Determine the (X, Y) coordinate at the center of the cell enclosing the given text.  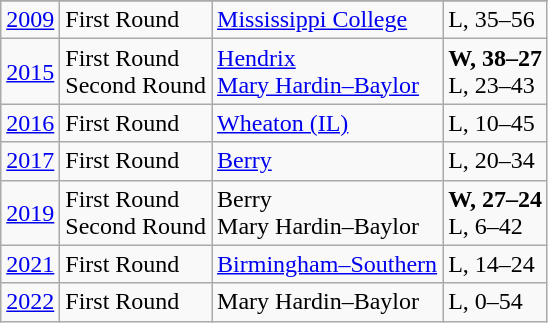
2016 (30, 123)
2009 (30, 20)
Mississippi College (328, 20)
L, 35–56 (496, 20)
Mary Hardin–Baylor (328, 302)
2021 (30, 264)
HendrixMary Hardin–Baylor (328, 72)
Birmingham–Southern (328, 264)
L, 20–34 (496, 161)
L, 10–45 (496, 123)
2017 (30, 161)
BerryMary Hardin–Baylor (328, 212)
2022 (30, 302)
W, 27–24L, 6–42 (496, 212)
L, 0–54 (496, 302)
Wheaton (IL) (328, 123)
L, 14–24 (496, 264)
Berry (328, 161)
W, 38–27L, 23–43 (496, 72)
2015 (30, 72)
2019 (30, 212)
